Extract the (X, Y) coordinate from the center of the cell holding the provided text.  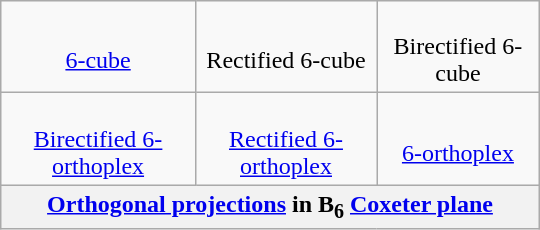
Birectified 6-cube (458, 47)
Rectified 6-cube (286, 47)
Rectified 6-orthoplex (286, 139)
6-orthoplex (458, 139)
Orthogonal projections in B6 Coxeter plane (270, 207)
Birectified 6-orthoplex (98, 139)
6-cube (98, 47)
